Identify which cell holds the provided text, then report its [x, y] central coordinate. 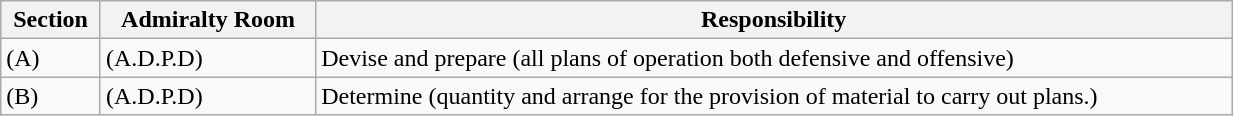
(B) [51, 96]
Section [51, 20]
Devise and prepare (all plans of operation both defensive and offensive) [774, 58]
Admiralty Room [208, 20]
Responsibility [774, 20]
(A) [51, 58]
Determine (quantity and arrange for the provision of material to carry out plans.) [774, 96]
